Provide the (X, Y) coordinate of the cell's center where the given text is located.  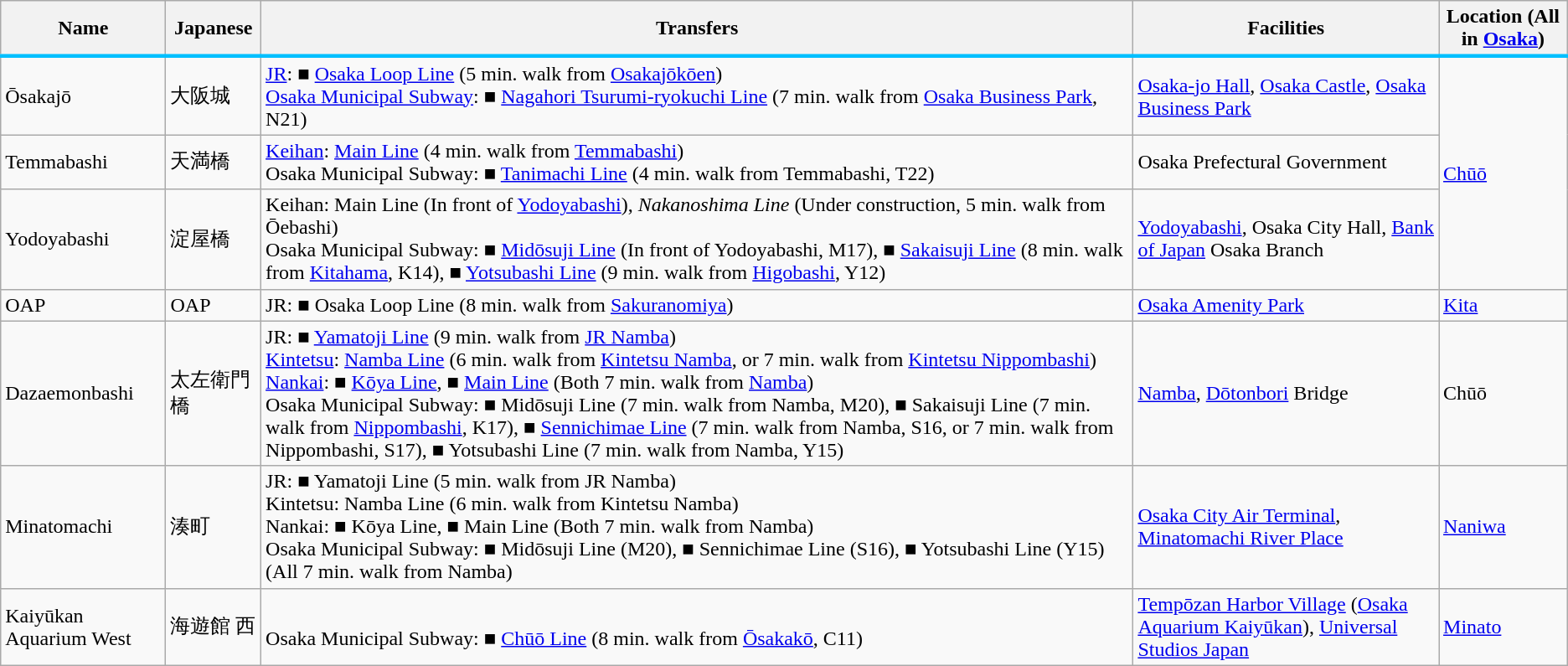
Naniwa (1504, 527)
Osaka Amenity Park (1287, 305)
Ōsakajō (84, 96)
JR: ■ Osaka Loop Line (8 min. walk from Sakuranomiya) (697, 305)
淀屋橋 (214, 240)
Kita (1504, 305)
湊町 (214, 527)
Osaka Municipal Subway: ■ Chūō Line (8 min. walk from Ōsakakō, C11) (697, 627)
太左衛門橋 (214, 394)
Namba, Dōtonbori Bridge (1287, 394)
Keihan: Main Line (4 min. walk from Temmabashi)Osaka Municipal Subway: ■ Tanimachi Line (4 min. walk from Temmabashi, T22) (697, 163)
Kaiyūkan Aquarium West (84, 627)
Yodoyabashi (84, 240)
Japanese (214, 28)
Temmabashi (84, 163)
Dazaemonbashi (84, 394)
Minato (1504, 627)
Facilities (1287, 28)
Tempōzan Harbor Village (Osaka Aquarium Kaiyūkan), Universal Studios Japan (1287, 627)
海遊館 西 (214, 627)
Osaka Prefectural Government (1287, 163)
Name (84, 28)
Location (All in Osaka) (1504, 28)
天満橋 (214, 163)
Minatomachi (84, 527)
Osaka City Air Terminal, Minatomachi River Place (1287, 527)
Yodoyabashi, Osaka City Hall, Bank of Japan Osaka Branch (1287, 240)
Transfers (697, 28)
Osaka-jo Hall, Osaka Castle, Osaka Business Park (1287, 96)
大阪城 (214, 96)
